From the cell containing the given text, extract its center point as [X, Y] coordinate. 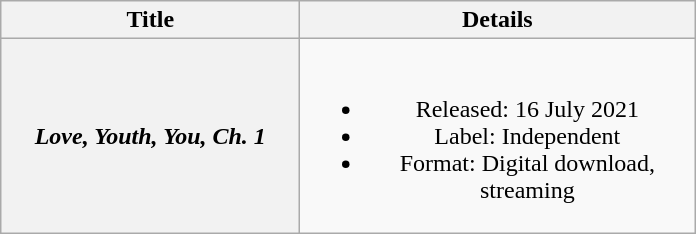
Love, Youth, You, Ch. 1 [150, 136]
Released: 16 July 2021Label: IndependentFormat: Digital download, streaming [498, 136]
Details [498, 20]
Title [150, 20]
